For the text-containing cell, return its midpoint in (X, Y) coordinate format. 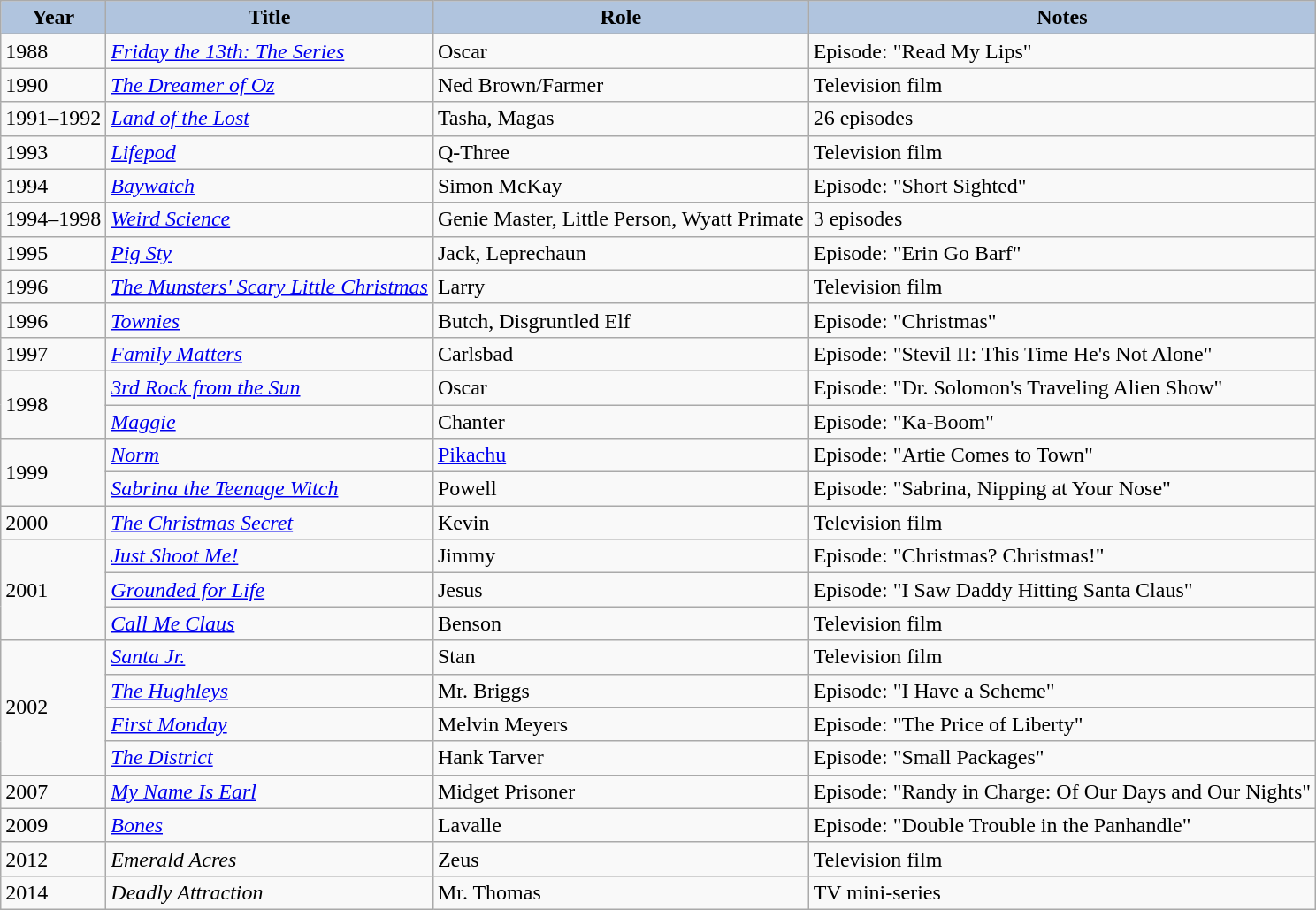
Stan (621, 657)
Chanter (621, 422)
Episode: "Christmas? Christmas!" (1061, 556)
The Dreamer of Oz (270, 85)
Butch, Disgruntled Elf (621, 320)
Simon McKay (621, 186)
The Christmas Secret (270, 523)
Benson (621, 623)
Episode: "I Have a Scheme" (1061, 691)
Lavalle (621, 825)
Pikachu (621, 455)
Episode: "Short Sighted" (1061, 186)
2007 (53, 791)
Friday the 13th: The Series (270, 51)
Midget Prisoner (621, 791)
Hank Tarver (621, 758)
The Munsters' Scary Little Christmas (270, 287)
Melvin Meyers (621, 724)
Episode: "Ka-Boom" (1061, 422)
TV mini-series (1061, 892)
Mr. Briggs (621, 691)
1990 (53, 85)
Episode: "Randy in Charge: Of Our Days and Our Nights" (1061, 791)
1994–1998 (53, 219)
Episode: "Dr. Solomon's Traveling Alien Show" (1061, 387)
1991–1992 (53, 119)
Zeus (621, 859)
Jesus (621, 590)
Pig Sty (270, 253)
Jack, Leprechaun (621, 253)
Episode: "Artie Comes to Town" (1061, 455)
Episode: "I Saw Daddy Hitting Santa Claus" (1061, 590)
Genie Master, Little Person, Wyatt Primate (621, 219)
Townies (270, 320)
Santa Jr. (270, 657)
1995 (53, 253)
Episode: "Christmas" (1061, 320)
Sabrina the Teenage Witch (270, 489)
Ned Brown/Farmer (621, 85)
Q-Three (621, 152)
Title (270, 18)
Year (53, 18)
2000 (53, 523)
Tasha, Magas (621, 119)
Role (621, 18)
1997 (53, 354)
Call Me Claus (270, 623)
Episode: "The Price of Liberty" (1061, 724)
Just Shoot Me! (270, 556)
Baywatch (270, 186)
2014 (53, 892)
Emerald Acres (270, 859)
Jimmy (621, 556)
Episode: "Small Packages" (1061, 758)
3rd Rock from the Sun (270, 387)
3 episodes (1061, 219)
Powell (621, 489)
Deadly Attraction (270, 892)
Episode: "Double Trouble in the Panhandle" (1061, 825)
The Hughleys (270, 691)
2001 (53, 590)
Carlsbad (621, 354)
1994 (53, 186)
1993 (53, 152)
1988 (53, 51)
Norm (270, 455)
26 episodes (1061, 119)
Episode: "Stevil II: This Time He's Not Alone" (1061, 354)
Weird Science (270, 219)
Episode: "Sabrina, Nipping at Your Nose" (1061, 489)
1999 (53, 472)
Episode: "Read My Lips" (1061, 51)
Maggie (270, 422)
My Name Is Earl (270, 791)
Episode: "Erin Go Barf" (1061, 253)
2002 (53, 707)
Lifepod (270, 152)
Notes (1061, 18)
The District (270, 758)
First Monday (270, 724)
2009 (53, 825)
Family Matters (270, 354)
1998 (53, 404)
Grounded for Life (270, 590)
Mr. Thomas (621, 892)
Bones (270, 825)
2012 (53, 859)
Kevin (621, 523)
Land of the Lost (270, 119)
Larry (621, 287)
